Search for the cell housing the specified text and yield its (X, Y) center coordinate. 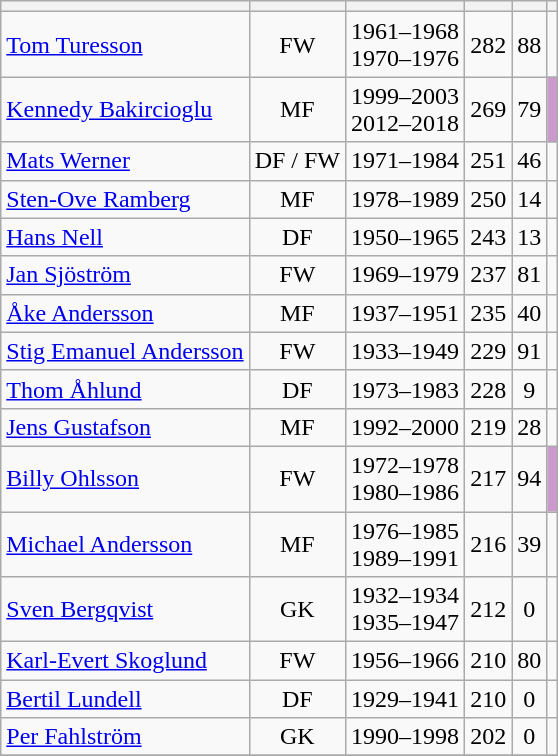
1972–19781980–1986 (406, 478)
Kennedy Bakircioglu (125, 110)
269 (488, 110)
1933–1949 (406, 351)
1999–20032012–2018 (406, 110)
Stig Emanuel Andersson (125, 351)
228 (488, 389)
1990–1998 (406, 737)
Jens Gustafson (125, 427)
14 (530, 199)
217 (488, 478)
219 (488, 427)
Sven Bergqvist (125, 610)
DF / FW (297, 161)
Bertil Lundell (125, 699)
28 (530, 427)
Tom Turesson (125, 44)
Sten-Ove Ramberg (125, 199)
250 (488, 199)
94 (530, 478)
251 (488, 161)
39 (530, 544)
Michael Andersson (125, 544)
Per Fahlström (125, 737)
1961–19681970–1976 (406, 44)
1929–1941 (406, 699)
88 (530, 44)
Billy Ohlsson (125, 478)
Thom Åhlund (125, 389)
81 (530, 275)
1978–1989 (406, 199)
212 (488, 610)
1969–1979 (406, 275)
1992–2000 (406, 427)
243 (488, 237)
216 (488, 544)
Åke Andersson (125, 313)
1976–19851989–1991 (406, 544)
1973–1983 (406, 389)
91 (530, 351)
Hans Nell (125, 237)
40 (530, 313)
202 (488, 737)
9 (530, 389)
1932–19341935–1947 (406, 610)
1937–1951 (406, 313)
1971–1984 (406, 161)
1956–1966 (406, 661)
79 (530, 110)
235 (488, 313)
Karl-Evert Skoglund (125, 661)
282 (488, 44)
46 (530, 161)
229 (488, 351)
Jan Sjöström (125, 275)
Mats Werner (125, 161)
80 (530, 661)
13 (530, 237)
1950–1965 (406, 237)
237 (488, 275)
